From the cell containing the given text, extract its center point as (X, Y) coordinate. 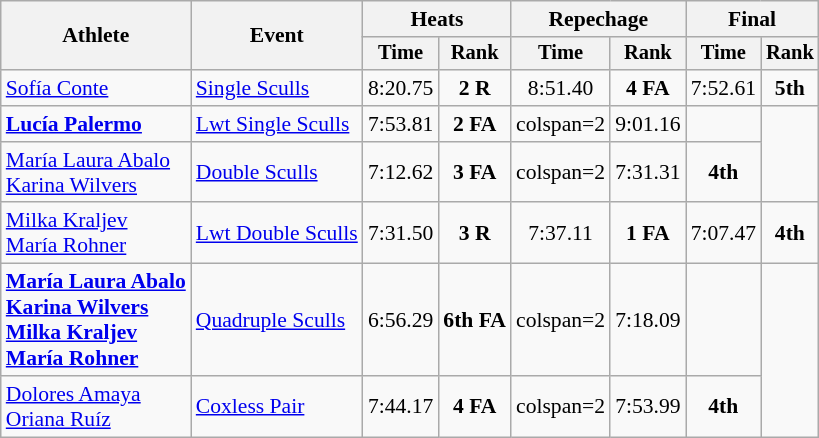
Double Sculls (277, 172)
2 FA (474, 124)
7:31.31 (648, 172)
8:20.75 (400, 88)
5th (790, 88)
1 FA (648, 234)
Single Sculls (277, 88)
7:07.47 (724, 234)
Athlete (96, 36)
Lwt Double Sculls (277, 234)
Quadruple Sculls (277, 320)
7:53.81 (400, 124)
Final (752, 19)
7:37.11 (560, 234)
2 R (474, 88)
Sofía Conte (96, 88)
7:44.17 (400, 406)
7:31.50 (400, 234)
7:12.62 (400, 172)
Coxless Pair (277, 406)
Event (277, 36)
Dolores AmayaOriana Ruíz (96, 406)
María Laura AbaloKarina WilversMilka KraljevMaría Rohner (96, 320)
Lucía Palermo (96, 124)
9:01.16 (648, 124)
Lwt Single Sculls (277, 124)
3 FA (474, 172)
3 R (474, 234)
7:52.61 (724, 88)
María Laura AbaloKarina Wilvers (96, 172)
Repechage (598, 19)
7:53.99 (648, 406)
6:56.29 (400, 320)
7:18.09 (648, 320)
Milka KraljevMaría Rohner (96, 234)
Heats (437, 19)
6th FA (474, 320)
8:51.40 (560, 88)
